Identify which cell holds the provided text, then report its (x, y) central coordinate. 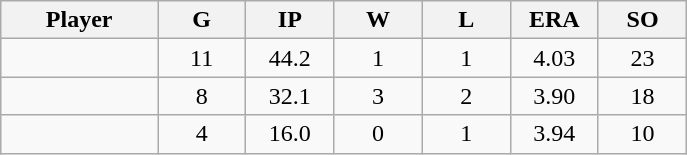
32.1 (290, 96)
3.94 (554, 134)
2 (466, 96)
10 (642, 134)
18 (642, 96)
0 (378, 134)
ERA (554, 20)
11 (202, 58)
Player (80, 20)
16.0 (290, 134)
44.2 (290, 58)
G (202, 20)
4 (202, 134)
L (466, 20)
3.90 (554, 96)
23 (642, 58)
W (378, 20)
IP (290, 20)
4.03 (554, 58)
3 (378, 96)
SO (642, 20)
8 (202, 96)
